Output the [x, y] coordinate of the center of the cell containing the given text.  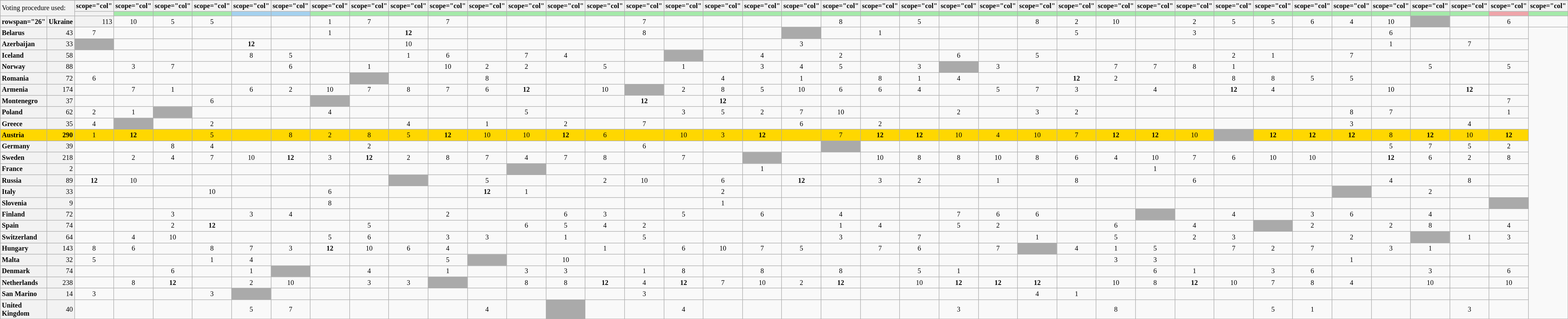
113 [94, 22]
Armenia [24, 90]
218 [61, 158]
89 [61, 180]
9 [61, 203]
Germany [24, 146]
174 [61, 90]
Switzerland [24, 237]
Austria [24, 135]
14 [61, 294]
40 [61, 309]
88 [61, 67]
France [24, 169]
Iceland [24, 56]
Montenegro [24, 101]
35 [61, 124]
Norway [24, 67]
43 [61, 33]
United Kingdom [24, 309]
rowspan="26" [24, 22]
32 [61, 260]
39 [61, 146]
Russia [24, 180]
62 [61, 112]
290 [61, 135]
64 [61, 237]
Denmark [24, 271]
238 [61, 283]
Italy [24, 192]
Hungary [24, 249]
Sweden [24, 158]
Greece [24, 124]
Slovenia [24, 203]
143 [61, 249]
Belarus [24, 33]
Ukraine [61, 22]
San Marino [24, 294]
Finland [24, 214]
37 [61, 101]
Voting procedure used: [37, 8]
Spain [24, 226]
Poland [24, 112]
Romania [24, 78]
Azerbaijan [24, 44]
Netherlands [24, 283]
58 [61, 56]
Malta [24, 260]
